Capture the cell that displays the provided text and extract its (x, y) central coordinate. 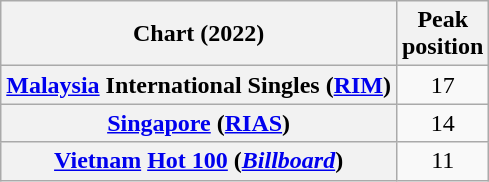
14 (442, 123)
Chart (2022) (199, 34)
17 (442, 85)
Malaysia International Singles (RIM) (199, 85)
Singapore (RIAS) (199, 123)
Peakposition (442, 34)
11 (442, 161)
Vietnam Hot 100 (Billboard) (199, 161)
